Search for the cell housing the specified text and yield its [X, Y] center coordinate. 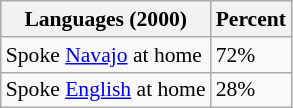
Languages (2000) [106, 19]
72% [251, 55]
Spoke Navajo at home [106, 55]
Spoke English at home [106, 90]
Percent [251, 19]
28% [251, 90]
